Pinpoint the cell where the given text exists, returning its (x, y) midpoint coordinate. 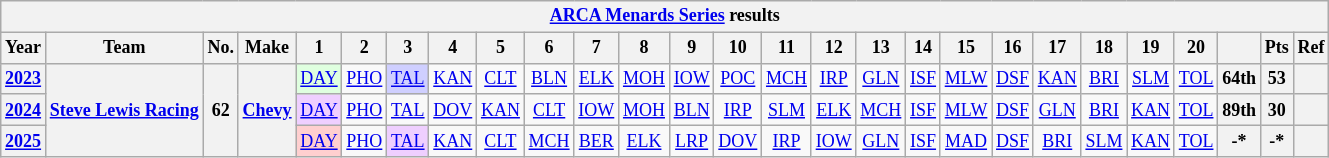
16 (1013, 48)
Year (24, 48)
2 (364, 48)
30 (1276, 110)
15 (966, 48)
18 (1104, 48)
12 (834, 48)
Chevy (267, 110)
64th (1240, 78)
Make (267, 48)
4 (453, 48)
6 (549, 48)
20 (1196, 48)
8 (644, 48)
14 (924, 48)
5 (501, 48)
9 (692, 48)
Ref (1311, 48)
2023 (24, 78)
3 (408, 48)
89th (1240, 110)
11 (787, 48)
MAD (966, 140)
1 (319, 48)
7 (596, 48)
62 (220, 110)
Team (124, 48)
ARCA Menards Series results (665, 16)
POC (738, 78)
Pts (1276, 48)
19 (1151, 48)
53 (1276, 78)
2024 (24, 110)
2025 (24, 140)
13 (881, 48)
10 (738, 48)
LRP (692, 140)
Steve Lewis Racing (124, 110)
BER (596, 140)
17 (1057, 48)
No. (220, 48)
